Determine the (x, y) coordinate at the center of the cell enclosing the given text.  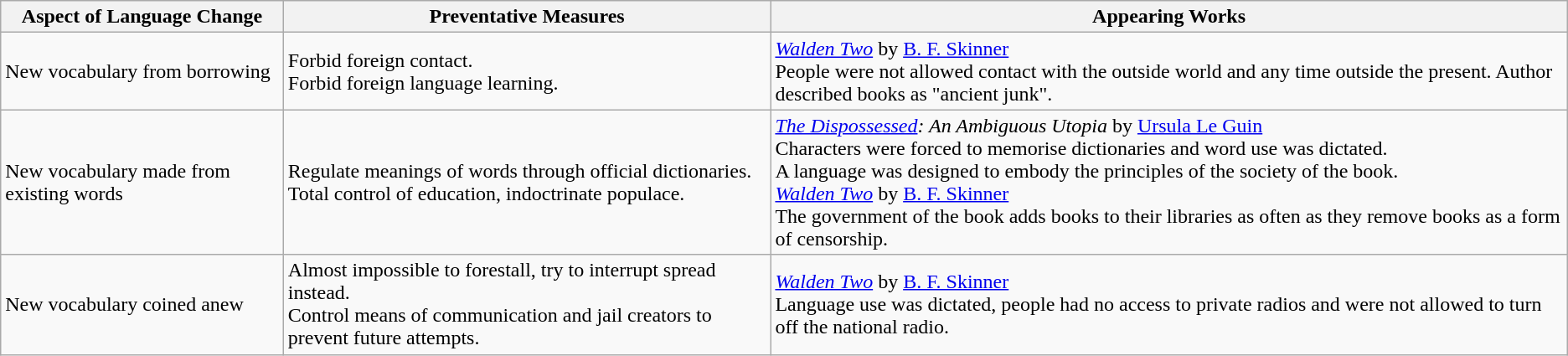
Preventative Measures (527, 17)
Almost impossible to forestall, try to interrupt spread instead.Control means of communication and jail creators to prevent future attempts. (527, 305)
New vocabulary from borrowing (142, 71)
Regulate meanings of words through official dictionaries.Total control of education, indoctrinate populace. (527, 183)
Aspect of Language Change (142, 17)
Appearing Works (1169, 17)
Walden Two by B. F. SkinnerLanguage use was dictated, people had no access to private radios and were not allowed to turn off the national radio. (1169, 305)
Forbid foreign contact.Forbid foreign language learning. (527, 71)
New vocabulary coined anew (142, 305)
New vocabulary made from existing words (142, 183)
